Return the (x, y) coordinate for the center point of the cell that contains the specified text.  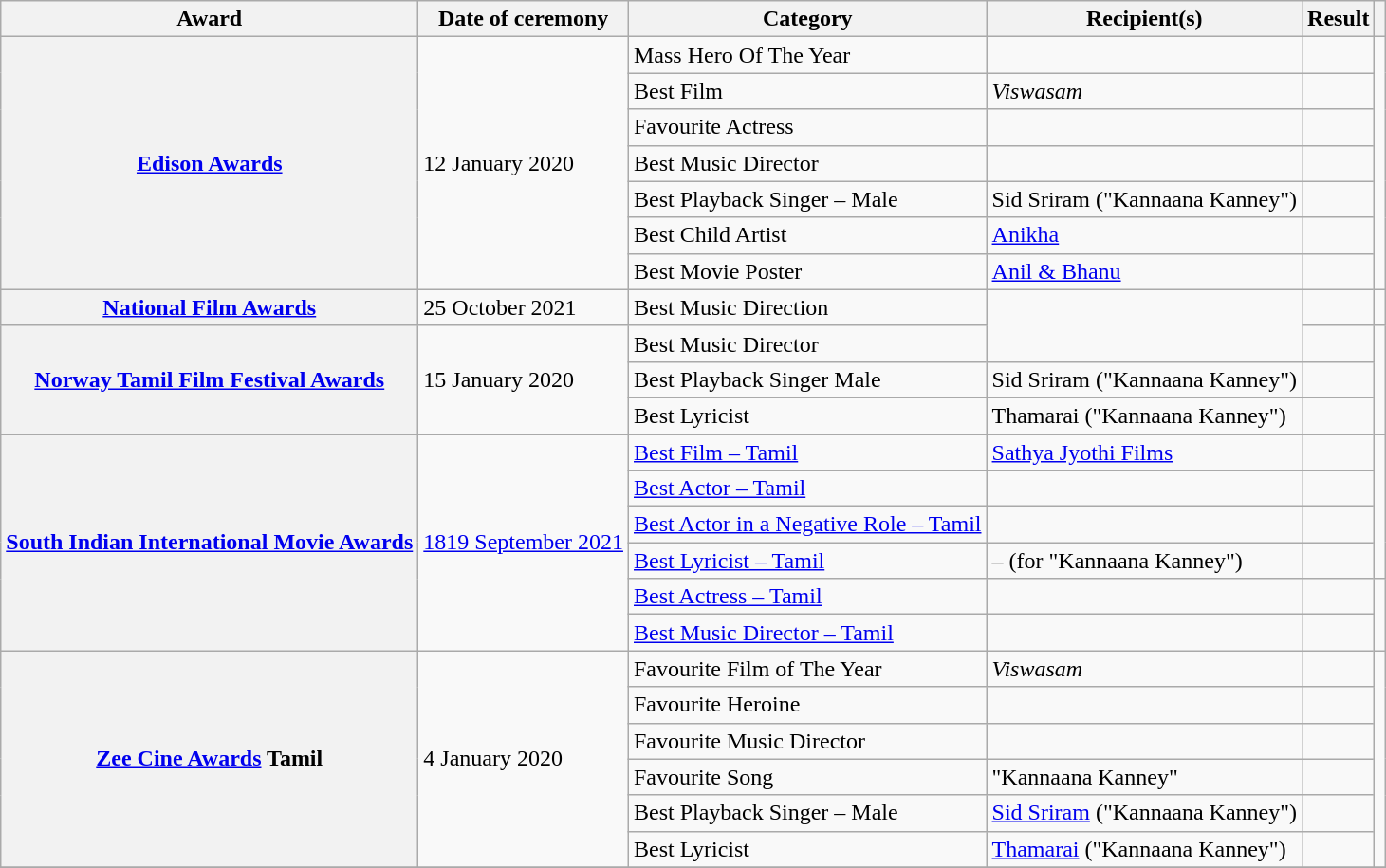
– (for "Kannaana Kanney") (1144, 561)
Best Child Artist (807, 235)
Best Movie Poster (807, 271)
Favourite Music Director (807, 741)
Favourite Actress (807, 127)
Norway Tamil Film Festival Awards (210, 379)
South Indian International Movie Awards (210, 543)
Best Actress – Tamil (807, 597)
25 October 2021 (524, 307)
National Film Awards (210, 307)
Category (807, 19)
Best Music Director – Tamil (807, 633)
Best Film – Tamil (807, 452)
Edison Awards (210, 163)
Favourite Film of The Year (807, 669)
Best Music Direction (807, 307)
Award (210, 19)
Best Lyricist – Tamil (807, 561)
Sathya Jyothi Films (1144, 452)
Favourite Song (807, 777)
Best Playback Singer Male (807, 379)
1819 September 2021 (524, 543)
Zee Cine Awards Tamil (210, 759)
12 January 2020 (524, 163)
"Kannaana Kanney" (1144, 777)
Result (1339, 19)
Best Actor in a Negative Role – Tamil (807, 525)
4 January 2020 (524, 759)
Favourite Heroine (807, 705)
Best Actor – Tamil (807, 489)
Recipient(s) (1144, 19)
Date of ceremony (524, 19)
Mass Hero Of The Year (807, 55)
15 January 2020 (524, 379)
Anikha (1144, 235)
Best Film (807, 91)
Anil & Bhanu (1144, 271)
